Determine the (X, Y) coordinate at the center of the cell enclosing the given text.  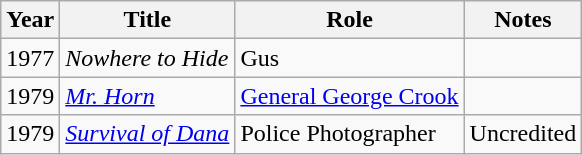
Year (30, 20)
Title (148, 20)
Police Photographer (350, 134)
Uncredited (523, 134)
1977 (30, 58)
Mr. Horn (148, 96)
General George Crook (350, 96)
Nowhere to Hide (148, 58)
Survival of Dana (148, 134)
Notes (523, 20)
Role (350, 20)
Gus (350, 58)
